Extract the (X, Y) coordinate from the center of the cell holding the provided text.  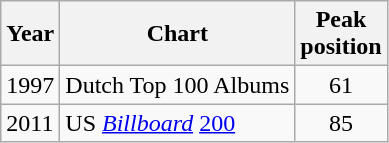
Chart (178, 34)
Year (30, 34)
Dutch Top 100 Albums (178, 85)
1997 (30, 85)
2011 (30, 123)
US Billboard 200 (178, 123)
85 (341, 123)
61 (341, 85)
Peakposition (341, 34)
